Determine the [X, Y] coordinate at the center of the cell enclosing the given text.  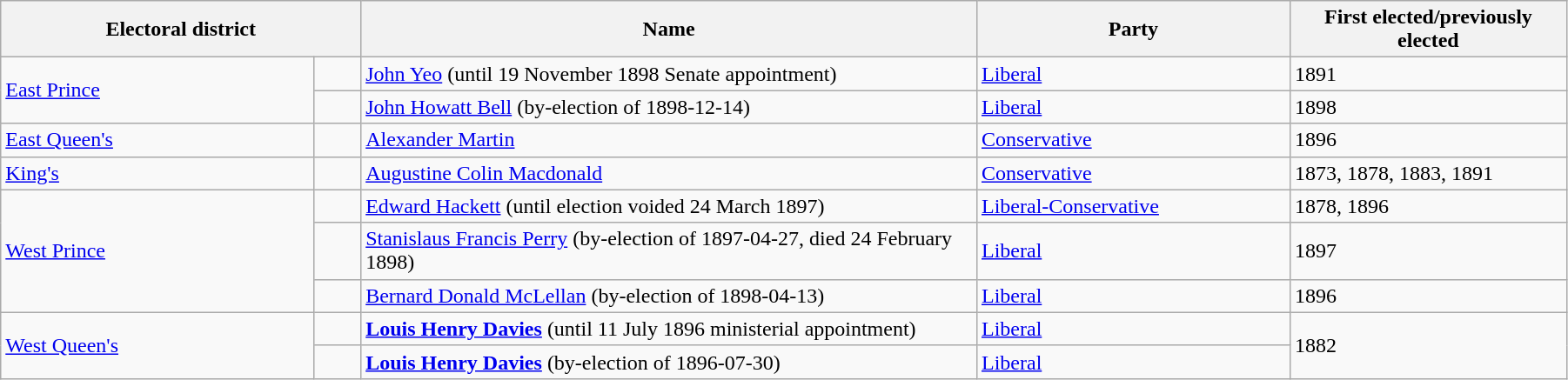
Alexander Martin [669, 140]
1897 [1428, 250]
John Howatt Bell (by-election of 1898-12-14) [669, 107]
Liberal-Conservative [1133, 206]
Name [669, 30]
Edward Hackett (until election voided 24 March 1897) [669, 206]
East Queen's [157, 140]
1882 [1428, 345]
1873, 1878, 1883, 1891 [1428, 173]
Party [1133, 30]
Louis Henry Davies (until 11 July 1896 ministerial appointment) [669, 329]
Bernard Donald McLellan (by-election of 1898-04-13) [669, 296]
1891 [1428, 74]
1898 [1428, 107]
John Yeo (until 19 November 1898 Senate appointment) [669, 74]
1878, 1896 [1428, 206]
King's [157, 173]
West Queen's [157, 345]
West Prince [157, 250]
Louis Henry Davies (by-election of 1896-07-30) [669, 362]
First elected/previously elected [1428, 30]
East Prince [157, 90]
Electoral district [181, 30]
Augustine Colin Macdonald [669, 173]
Stanislaus Francis Perry (by-election of 1897-04-27, died 24 February 1898) [669, 250]
